From the cell containing the given text, extract its center point as (X, Y) coordinate. 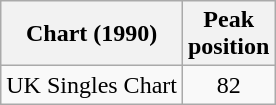
82 (228, 85)
UK Singles Chart (92, 85)
Peakposition (228, 34)
Chart (1990) (92, 34)
